Return [x, y] of the center of cell containing provided text 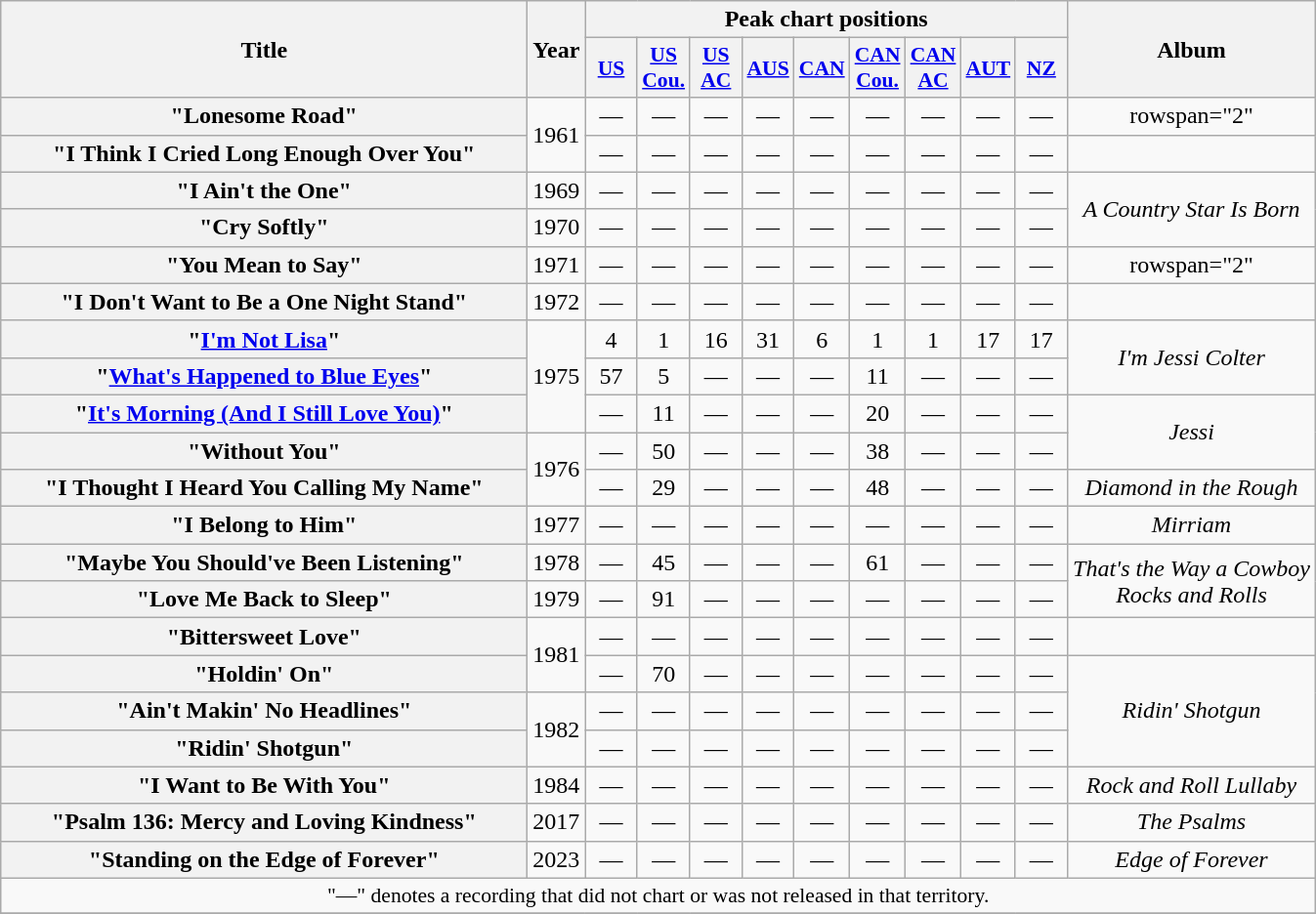
16 [715, 339]
1978 [557, 562]
"I'm Not Lisa" [264, 339]
"I Thought I Heard You Calling My Name" [264, 488]
"Holdin' On" [264, 674]
"I Think I Cried Long Enough Over You" [264, 153]
1969 [557, 190]
1972 [557, 302]
Mirriam [1192, 525]
"Without You" [264, 450]
70 [663, 674]
AUS [768, 68]
Peak chart positions [827, 20]
USAC [715, 68]
2017 [557, 822]
57 [612, 376]
US [612, 68]
50 [663, 450]
91 [663, 600]
CAN [823, 68]
45 [663, 562]
1975 [557, 376]
"Maybe You Should've Been Listening" [264, 562]
"Lonesome Road" [264, 116]
"It's Morning (And I Still Love You)" [264, 413]
"I Belong to Him" [264, 525]
1982 [557, 729]
"Bittersweet Love" [264, 637]
CANAC [934, 68]
CANCou. [877, 68]
The Psalms [1192, 822]
Diamond in the Rough [1192, 488]
AUT [988, 68]
"Standing on the Edge of Forever" [264, 859]
Edge of Forever [1192, 859]
31 [768, 339]
1976 [557, 469]
1977 [557, 525]
"I Want to Be With You" [264, 785]
"Ridin' Shotgun" [264, 748]
1984 [557, 785]
2023 [557, 859]
"Ain't Makin' No Headlines" [264, 711]
Rock and Roll Lullaby [1192, 785]
That's the Way a CowboyRocks and Rolls [1192, 581]
1971 [557, 265]
29 [663, 488]
Title [264, 49]
38 [877, 450]
"Cry Softly" [264, 228]
USCou. [663, 68]
61 [877, 562]
Year [557, 49]
1961 [557, 135]
1981 [557, 655]
48 [877, 488]
"I Don't Want to Be a One Night Stand" [264, 302]
4 [612, 339]
Ridin' Shotgun [1192, 711]
5 [663, 376]
NZ [1041, 68]
Jessi [1192, 432]
"Psalm 136: Mercy and Loving Kindness" [264, 822]
1970 [557, 228]
20 [877, 413]
1979 [557, 600]
"What's Happened to Blue Eyes" [264, 376]
Album [1192, 49]
"I Ain't the One" [264, 190]
"You Mean to Say" [264, 265]
"Love Me Back to Sleep" [264, 600]
"—" denotes a recording that did not chart or was not released in that territory. [658, 895]
I'm Jessi Colter [1192, 357]
A Country Star Is Born [1192, 209]
6 [823, 339]
